Provide the (X, Y) coordinate of the cell's center where the given text is located.  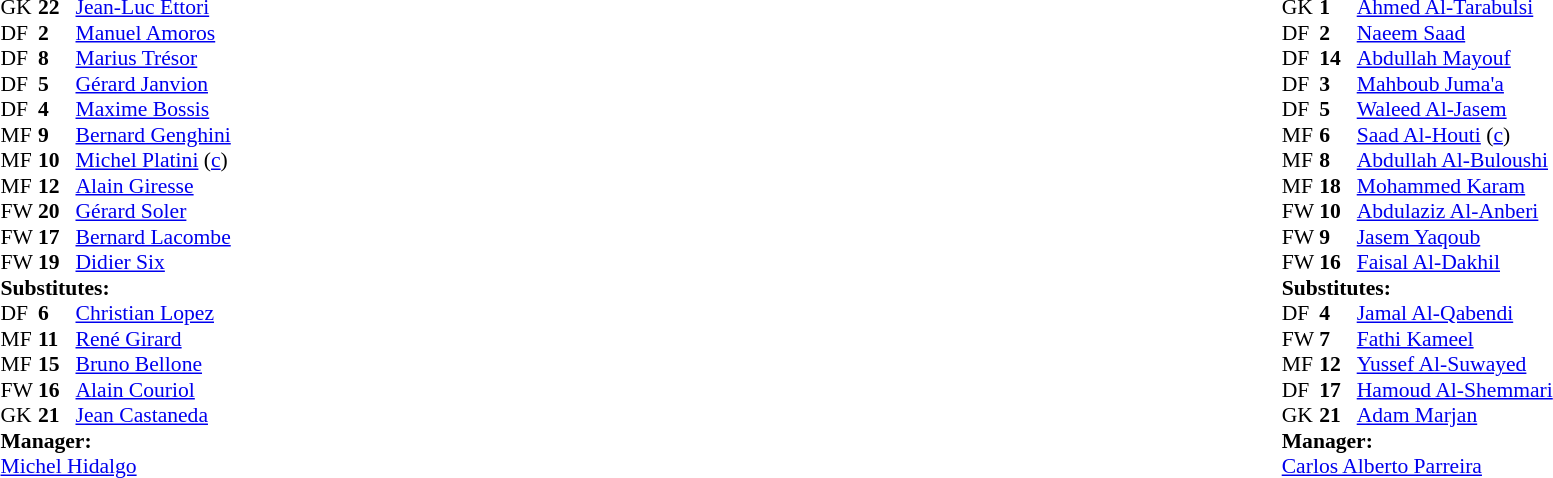
Bruno Bellone (154, 365)
14 (1338, 59)
Abdulaziz Al-Anberi (1455, 211)
3 (1338, 84)
Didier Six (154, 263)
Abdullah Mayouf (1455, 59)
Christian Lopez (154, 313)
11 (57, 339)
18 (1338, 186)
Gérard Soler (154, 211)
Gérard Janvion (154, 84)
Saad Al-Houti (c) (1455, 135)
Faisal Al-Dakhil (1455, 263)
Michel Platini (c) (154, 161)
Abdullah Al-Buloushi (1455, 161)
Waleed Al-Jasem (1455, 109)
Bernard Lacombe (154, 237)
Jasem Yaqoub (1455, 237)
Naeem Saad (1455, 33)
René Girard (154, 339)
Alain Giresse (154, 186)
Marius Trésor (154, 59)
Fathi Kameel (1455, 339)
7 (1338, 339)
Alain Couriol (154, 390)
15 (57, 365)
20 (57, 211)
Manuel Amoros (154, 33)
Mahboub Juma'a (1455, 84)
Hamoud Al-Shemmari (1455, 390)
Jean Castaneda (154, 415)
Maxime Bossis (154, 109)
Bernard Genghini (154, 135)
Mohammed Karam (1455, 186)
Yussef Al-Suwayed (1455, 365)
19 (57, 263)
Jamal Al-Qabendi (1455, 313)
Adam Marjan (1455, 415)
